Search for the cell housing the specified text and yield its [x, y] center coordinate. 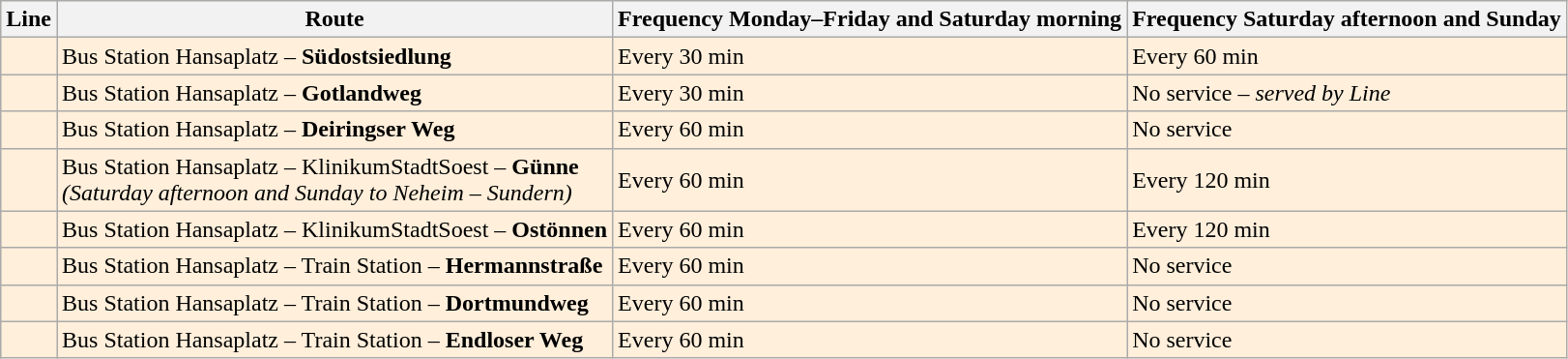
Route [334, 19]
Bus Station Hansaplatz – Train Station – Endloser Weg [334, 340]
Frequency Saturday afternoon and Sunday [1348, 19]
Line [29, 19]
Bus Station Hansaplatz – Gotlandweg [334, 93]
Bus Station Hansaplatz – KlinikumStadtSoest – Günne(Saturday afternoon and Sunday to Neheim – Sundern) [334, 180]
Bus Station Hansaplatz – Train Station – Hermannstraße [334, 266]
Bus Station Hansaplatz – Deiringser Weg [334, 130]
No service – served by Line [1348, 93]
Bus Station Hansaplatz – Train Station – Dortmundweg [334, 303]
Bus Station Hansaplatz – KlinikumStadtSoest – Ostönnen [334, 229]
Frequency Monday–Friday and Saturday morning [870, 19]
Bus Station Hansaplatz – Südostsiedlung [334, 56]
